Output the [X, Y] coordinate of the center of the cell containing the given text.  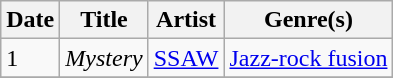
Genre(s) [308, 20]
Artist [186, 20]
Date [30, 20]
Mystery [104, 58]
Title [104, 20]
SSAW [186, 58]
Jazz-rock fusion [308, 58]
1 [30, 58]
